Provide the (x, y) coordinate of the cell's center where the given text is located.  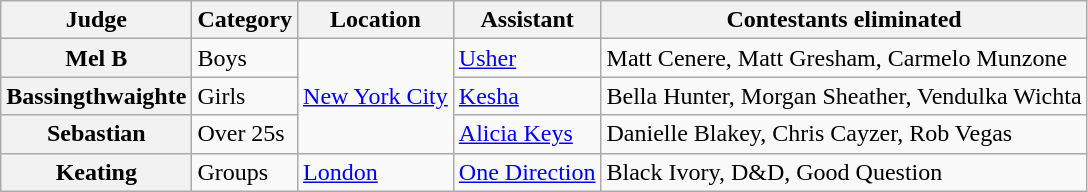
Contestants eliminated (844, 20)
Mel B (96, 58)
Sebastian (96, 134)
Kesha (527, 96)
Danielle Blakey, Chris Cayzer, Rob Vegas (844, 134)
Over 25s (245, 134)
Usher (527, 58)
Boys (245, 58)
Judge (96, 20)
Bella Hunter, Morgan Sheather, Vendulka Wichta (844, 96)
Matt Cenere, Matt Gresham, Carmelo Munzone (844, 58)
Category (245, 20)
Girls (245, 96)
Location (376, 20)
New York City (376, 96)
Black Ivory, D&D, Good Question (844, 172)
Assistant (527, 20)
Bassingthwaighte (96, 96)
Keating (96, 172)
One Direction (527, 172)
Alicia Keys (527, 134)
London (376, 172)
Groups (245, 172)
